Identify which cell holds the provided text, then report its (X, Y) central coordinate. 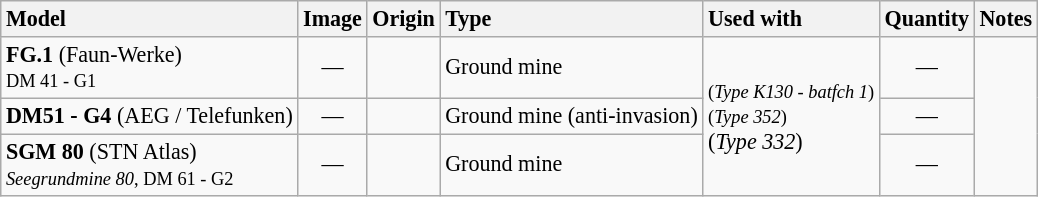
Image (332, 18)
SGM 80 (STN Atlas)Seegrundmine 80, DM 61 - G2 (150, 164)
Used with (791, 18)
DM51 - G4 (AEG / Telefunken) (150, 116)
Notes (1006, 18)
Type (572, 18)
Quantity (926, 18)
Ground mine (anti-invasion) (572, 116)
(Type K130 - batfch 1) (Type 352) (Type 332) (791, 115)
Model (150, 18)
FG.1 (Faun-Werke)DM 41 - G1 (150, 66)
Origin (404, 18)
